Return the (X, Y) coordinate for the center point of the cell that contains the specified text.  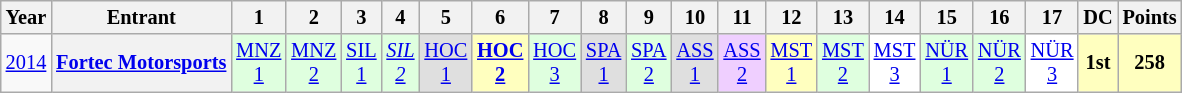
5 (446, 17)
2 (314, 17)
13 (843, 17)
10 (694, 17)
MNZ2 (314, 63)
MST3 (895, 63)
Year (26, 17)
Points (1150, 17)
ASS1 (694, 63)
12 (792, 17)
4 (400, 17)
SPA2 (648, 63)
17 (1052, 17)
11 (742, 17)
SIL2 (400, 63)
Entrant (141, 17)
HOC1 (446, 63)
6 (500, 17)
HOC3 (554, 63)
ASS2 (742, 63)
14 (895, 17)
SPA1 (604, 63)
Fortec Motorsports (141, 63)
DC (1098, 17)
2014 (26, 63)
HOC2 (500, 63)
1st (1098, 63)
8 (604, 17)
NÜR1 (946, 63)
9 (648, 17)
MST2 (843, 63)
MST1 (792, 63)
7 (554, 17)
NÜR2 (1000, 63)
MNZ1 (258, 63)
15 (946, 17)
3 (361, 17)
1 (258, 17)
258 (1150, 63)
SIL1 (361, 63)
NÜR3 (1052, 63)
16 (1000, 17)
